Return the (X, Y) coordinate for the center point of the cell that contains the specified text.  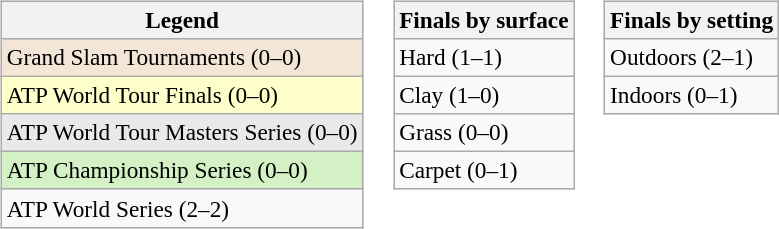
ATP World Tour Masters Series (0–0) (182, 133)
Clay (1–0) (484, 95)
ATP Championship Series (0–0) (182, 171)
Outdoors (2–1) (692, 57)
Legend (182, 20)
ATP World Tour Finals (0–0) (182, 95)
Indoors (0–1) (692, 95)
Grand Slam Tournaments (0–0) (182, 57)
Finals by setting (692, 20)
Grass (0–0) (484, 133)
Finals by surface (484, 20)
Carpet (0–1) (484, 171)
Hard (1–1) (484, 57)
ATP World Series (2–2) (182, 208)
